Extract the (X, Y) coordinate from the center of the cell holding the provided text.  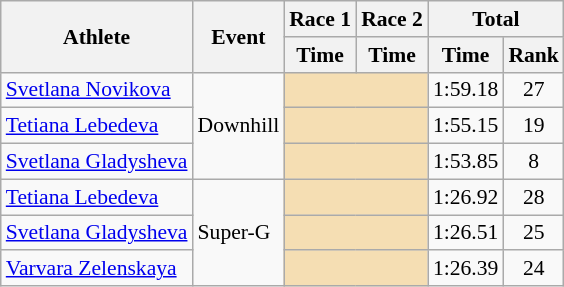
Race 1 (320, 19)
1:26.92 (466, 197)
Total (496, 19)
1:53.85 (466, 162)
Athlete (97, 36)
1:26.39 (466, 269)
1:26.51 (466, 233)
Rank (534, 55)
Varvara Zelenskaya (97, 269)
19 (534, 126)
28 (534, 197)
27 (534, 90)
1:59.18 (466, 90)
Super-G (239, 232)
25 (534, 233)
1:55.15 (466, 126)
Downhill (239, 126)
24 (534, 269)
Event (239, 36)
8 (534, 162)
Svetlana Novikova (97, 90)
Race 2 (392, 19)
